From the cell containing the given text, extract its center point as (x, y) coordinate. 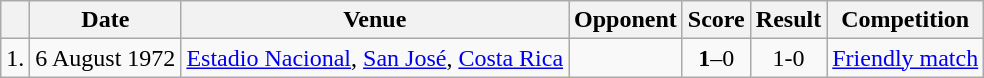
Date (106, 20)
Opponent (626, 20)
Result (788, 20)
Score (716, 20)
6 August 1972 (106, 58)
1–0 (716, 58)
Competition (906, 20)
1-0 (788, 58)
Estadio Nacional, San José, Costa Rica (375, 58)
Friendly match (906, 58)
Venue (375, 20)
1. (16, 58)
